Output the [x, y] coordinate of the center of the cell containing the given text.  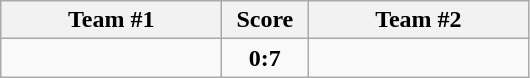
Score [265, 20]
Team #1 [112, 20]
0:7 [265, 58]
Team #2 [418, 20]
